From the cell containing the given text, extract its center point as (x, y) coordinate. 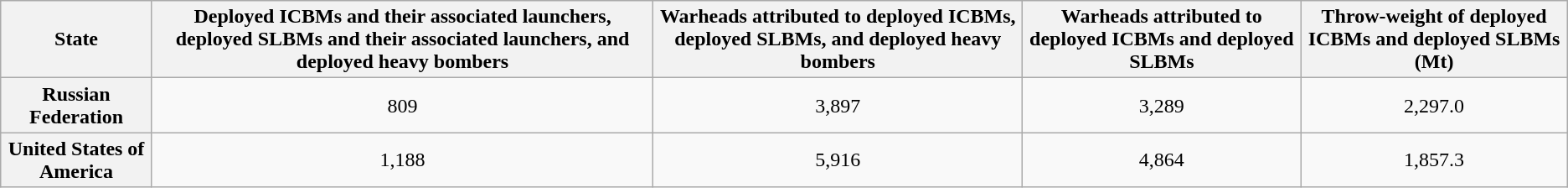
United States of America (77, 159)
Russian Federation (77, 106)
1,857.3 (1434, 159)
1,188 (402, 159)
Deployed ICBMs and their associated launchers, deployed SLBMs and their associated launchers, and deployed heavy bombers (402, 39)
3,289 (1162, 106)
Warheads attributed to deployed ICBMs and deployed SLBMs (1162, 39)
809 (402, 106)
State (77, 39)
Warheads attributed to deployed ICBMs, deployed SLBMs, and deployed heavy bombers (838, 39)
3,897 (838, 106)
Throw-weight of deployed ICBMs and deployed SLBMs (Mt) (1434, 39)
2,297.0 (1434, 106)
4,864 (1162, 159)
5,916 (838, 159)
